Scan for the cell matching the given text and deliver its [x, y] coordinate at center. 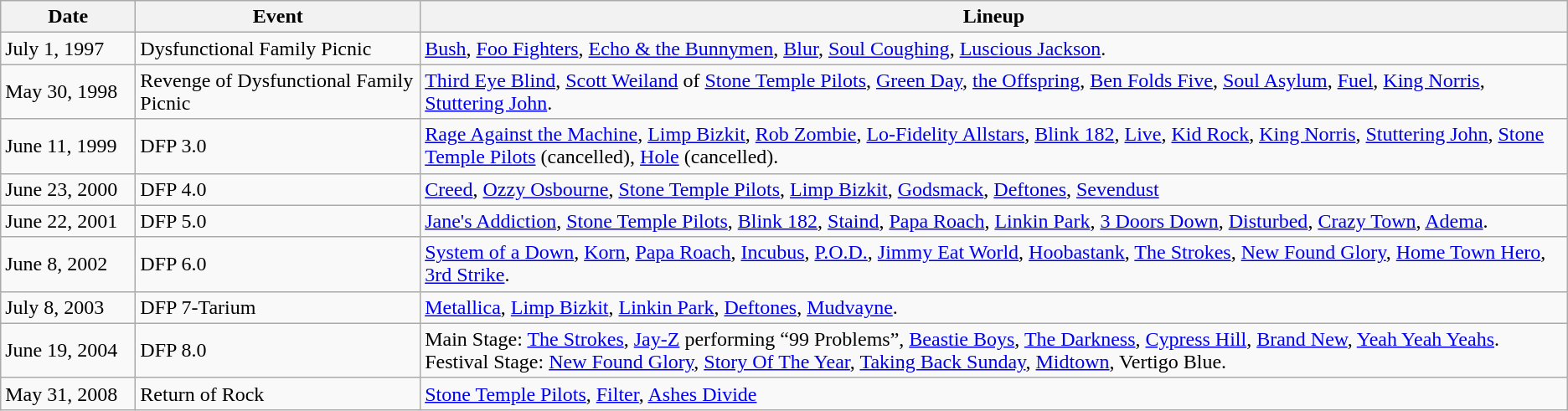
DFP 5.0 [278, 221]
Lineup [994, 17]
June 23, 2000 [69, 189]
DFP 3.0 [278, 146]
Revenge of Dysfunctional Family Picnic [278, 92]
July 1, 1997 [69, 49]
DFP 4.0 [278, 189]
Creed, Ozzy Osbourne, Stone Temple Pilots, Limp Bizkit, Godsmack, Deftones, Sevendust [994, 189]
DFP 7-Tarium [278, 307]
Return of Rock [278, 393]
Third Eye Blind, Scott Weiland of Stone Temple Pilots, Green Day, the Offspring, Ben Folds Five, Soul Asylum, Fuel, King Norris, Stuttering John. [994, 92]
June 11, 1999 [69, 146]
Jane's Addiction, Stone Temple Pilots, Blink 182, Staind, Papa Roach, Linkin Park, 3 Doors Down, Disturbed, Crazy Town, Adema. [994, 221]
Bush, Foo Fighters, Echo & the Bunnymen, Blur, Soul Coughing, Luscious Jackson. [994, 49]
Event [278, 17]
June 8, 2002 [69, 265]
DFP 8.0 [278, 350]
June 22, 2001 [69, 221]
July 8, 2003 [69, 307]
System of a Down, Korn, Papa Roach, Incubus, P.O.D., Jimmy Eat World, Hoobastank, The Strokes, New Found Glory, Home Town Hero, 3rd Strike. [994, 265]
Metallica, Limp Bizkit, Linkin Park, Deftones, Mudvayne. [994, 307]
Stone Temple Pilots, Filter, Ashes Divide [994, 393]
May 31, 2008 [69, 393]
DFP 6.0 [278, 265]
May 30, 1998 [69, 92]
Dysfunctional Family Picnic [278, 49]
June 19, 2004 [69, 350]
Date [69, 17]
